Determine the [x, y] coordinate at the center of the cell enclosing the given text.  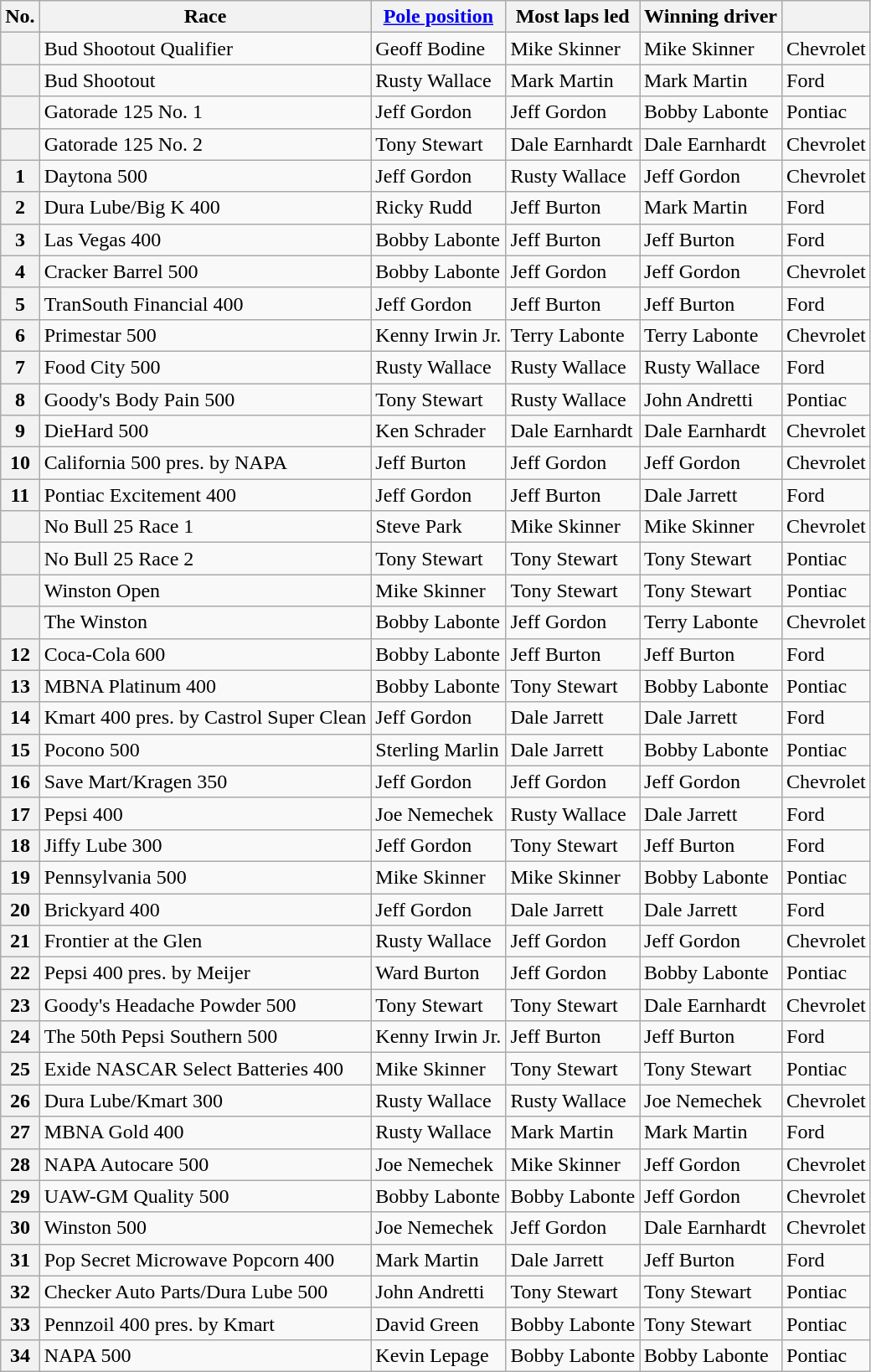
Winston 500 [205, 1228]
MBNA Platinum 400 [205, 686]
UAW-GM Quality 500 [205, 1196]
15 [20, 750]
David Green [439, 1323]
33 [20, 1323]
Bud Shootout [205, 80]
Food City 500 [205, 367]
The 50th Pepsi Southern 500 [205, 1037]
18 [20, 845]
Pop Secret Microwave Popcorn 400 [205, 1260]
Gatorade 125 No. 1 [205, 112]
Pepsi 400 [205, 813]
Exide NASCAR Select Batteries 400 [205, 1069]
NAPA Autocare 500 [205, 1164]
Winning driver [711, 17]
26 [20, 1101]
34 [20, 1355]
20 [20, 909]
Winston Open [205, 591]
TranSouth Financial 400 [205, 303]
8 [20, 400]
Pocono 500 [205, 750]
25 [20, 1069]
10 [20, 463]
28 [20, 1164]
Kmart 400 pres. by Castrol Super Clean [205, 718]
24 [20, 1037]
7 [20, 367]
4 [20, 271]
1 [20, 176]
29 [20, 1196]
19 [20, 877]
Pennsylvania 500 [205, 877]
Coca-Cola 600 [205, 654]
14 [20, 718]
Kevin Lepage [439, 1355]
Pole position [439, 17]
Checker Auto Parts/Dura Lube 500 [205, 1292]
Goody's Headache Powder 500 [205, 1005]
Cracker Barrel 500 [205, 271]
6 [20, 335]
The Winston [205, 622]
No Bull 25 Race 1 [205, 527]
Las Vegas 400 [205, 240]
3 [20, 240]
12 [20, 654]
Jiffy Lube 300 [205, 845]
17 [20, 813]
Brickyard 400 [205, 909]
32 [20, 1292]
Save Mart/Kragen 350 [205, 781]
No. [20, 17]
NAPA 500 [205, 1355]
Most laps led [573, 17]
2 [20, 208]
Geoff Bodine [439, 49]
21 [20, 941]
16 [20, 781]
11 [20, 495]
Goody's Body Pain 500 [205, 400]
Ward Burton [439, 973]
MBNA Gold 400 [205, 1132]
27 [20, 1132]
Steve Park [439, 527]
Primestar 500 [205, 335]
Dura Lube/Kmart 300 [205, 1101]
DieHard 500 [205, 431]
Dura Lube/Big K 400 [205, 208]
Pennzoil 400 pres. by Kmart [205, 1323]
Frontier at the Glen [205, 941]
Pepsi 400 pres. by Meijer [205, 973]
13 [20, 686]
22 [20, 973]
Bud Shootout Qualifier [205, 49]
23 [20, 1005]
Race [205, 17]
Ricky Rudd [439, 208]
Sterling Marlin [439, 750]
Ken Schrader [439, 431]
30 [20, 1228]
No Bull 25 Race 2 [205, 559]
5 [20, 303]
Daytona 500 [205, 176]
9 [20, 431]
Pontiac Excitement 400 [205, 495]
Gatorade 125 No. 2 [205, 144]
31 [20, 1260]
California 500 pres. by NAPA [205, 463]
